Determine the (X, Y) coordinate at the center of the cell enclosing the given text.  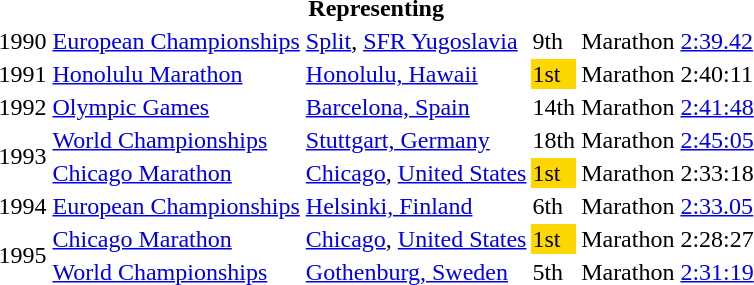
Stuttgart, Germany (416, 140)
9th (554, 41)
World Championships (176, 140)
6th (554, 206)
Split, SFR Yugoslavia (416, 41)
14th (554, 107)
18th (554, 140)
Olympic Games (176, 107)
Honolulu, Hawaii (416, 74)
Honolulu Marathon (176, 74)
Barcelona, Spain (416, 107)
Helsinki, Finland (416, 206)
